Capture the cell that displays the provided text and extract its [x, y] central coordinate. 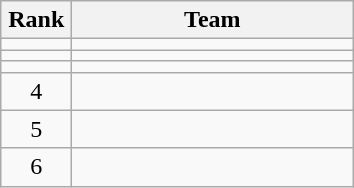
Rank [36, 20]
6 [36, 167]
5 [36, 129]
4 [36, 91]
Team [212, 20]
